Provide the [x, y] coordinate of the cell's center where the given text is located.  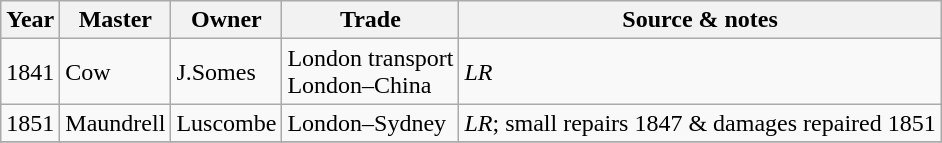
Luscombe [226, 123]
Trade [370, 20]
Maundrell [116, 123]
London–Sydney [370, 123]
LR; small repairs 1847 & damages repaired 1851 [700, 123]
LR [700, 72]
Cow [116, 72]
J.Somes [226, 72]
Master [116, 20]
London transportLondon–China [370, 72]
1841 [30, 72]
Source & notes [700, 20]
1851 [30, 123]
Year [30, 20]
Owner [226, 20]
